Return the [X, Y] coordinate for the center point of the cell that contains the specified text.  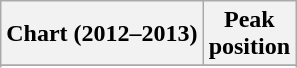
Chart (2012–2013) [102, 34]
Peakposition [249, 34]
